Capture the cell that displays the provided text and extract its (X, Y) central coordinate. 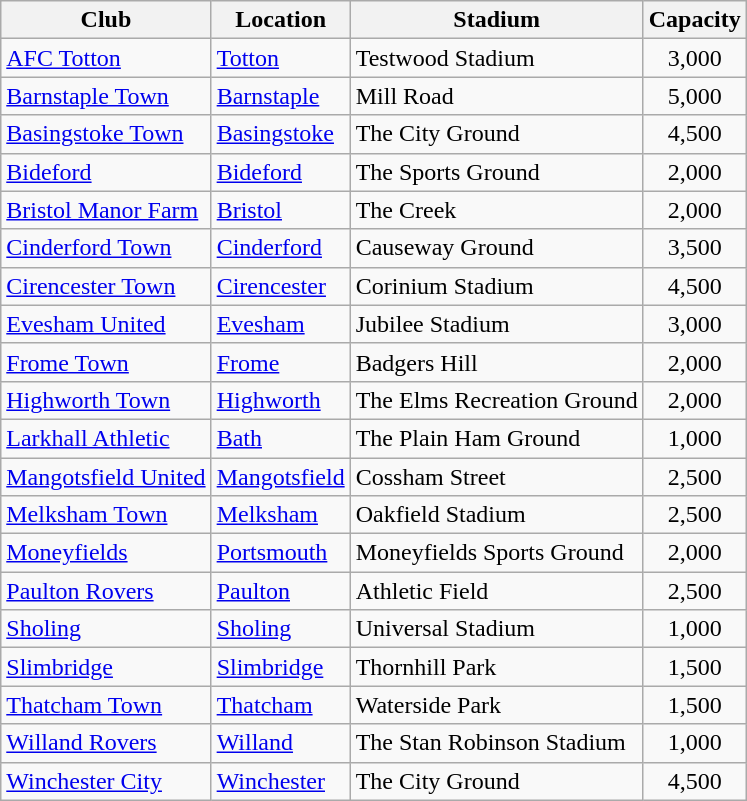
Athletic Field (496, 591)
Cossham Street (496, 477)
Bath (280, 438)
Basingstoke Town (106, 134)
Melksham (280, 515)
Evesham United (106, 324)
Moneyfields Sports Ground (496, 553)
Mill Road (496, 96)
Badgers Hill (496, 362)
Universal Stadium (496, 629)
Highworth (280, 400)
Melksham Town (106, 515)
The Elms Recreation Ground (496, 400)
Barnstaple Town (106, 96)
The Sports Ground (496, 172)
Portsmouth (280, 553)
Waterside Park (496, 705)
Thornhill Park (496, 667)
Barnstaple (280, 96)
Moneyfields (106, 553)
Oakfield Stadium (496, 515)
Jubilee Stadium (496, 324)
Cinderford (280, 248)
Frome Town (106, 362)
Frome (280, 362)
Stadium (496, 20)
Larkhall Athletic (106, 438)
The Creek (496, 210)
Cinderford Town (106, 248)
Bristol Manor Farm (106, 210)
Thatcham (280, 705)
Winchester City (106, 781)
Winchester (280, 781)
Willand (280, 743)
Evesham (280, 324)
AFC Totton (106, 58)
Bristol (280, 210)
Paulton Rovers (106, 591)
5,000 (694, 96)
The Stan Robinson Stadium (496, 743)
Totton (280, 58)
Cirencester (280, 286)
Basingstoke (280, 134)
Thatcham Town (106, 705)
Location (280, 20)
Willand Rovers (106, 743)
Mangotsfield (280, 477)
The Plain Ham Ground (496, 438)
Testwood Stadium (496, 58)
Highworth Town (106, 400)
Paulton (280, 591)
Capacity (694, 20)
3,500 (694, 248)
Mangotsfield United (106, 477)
Corinium Stadium (496, 286)
Causeway Ground (496, 248)
Club (106, 20)
Cirencester Town (106, 286)
